Determine the [x, y] coordinate at the center of the cell enclosing the given text.  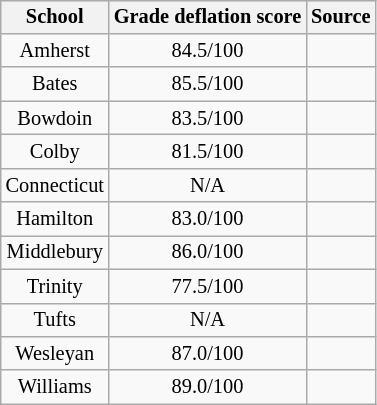
Bates [55, 84]
Colby [55, 152]
86.0/100 [208, 253]
89.0/100 [208, 387]
Bowdoin [55, 118]
83.5/100 [208, 118]
Williams [55, 387]
Wesleyan [55, 354]
84.5/100 [208, 51]
Trinity [55, 286]
83.0/100 [208, 219]
85.5/100 [208, 84]
77.5/100 [208, 286]
Grade deflation score [208, 17]
Middlebury [55, 253]
Hamilton [55, 219]
81.5/100 [208, 152]
87.0/100 [208, 354]
Tufts [55, 320]
Source [340, 17]
School [55, 17]
Amherst [55, 51]
Connecticut [55, 185]
